Scan for the cell matching the given text and deliver its (X, Y) coordinate at center. 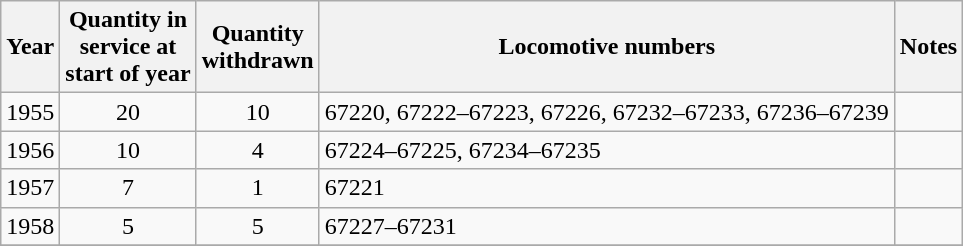
67221 (606, 188)
Year (30, 47)
20 (128, 112)
1957 (30, 188)
1955 (30, 112)
Quantitywithdrawn (258, 47)
Quantity inservice atstart of year (128, 47)
67227–67231 (606, 226)
1 (258, 188)
67224–67225, 67234–67235 (606, 150)
Locomotive numbers (606, 47)
1956 (30, 150)
1958 (30, 226)
7 (128, 188)
67220, 67222–67223, 67226, 67232–67233, 67236–67239 (606, 112)
Notes (928, 47)
4 (258, 150)
